Scan for the cell matching the given text and deliver its (X, Y) coordinate at center. 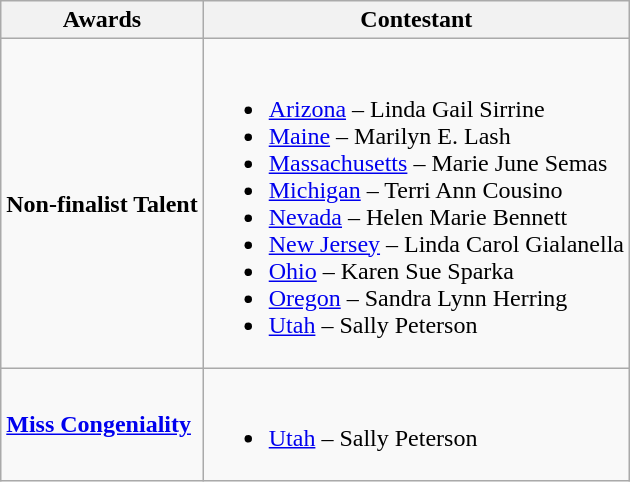
Utah – Sally Peterson (416, 424)
Awards (102, 20)
Contestant (416, 20)
Non-finalist Talent (102, 204)
Miss Congeniality (102, 424)
